Find where the given text appears and provide that cell's center as [X, Y] coordinate. 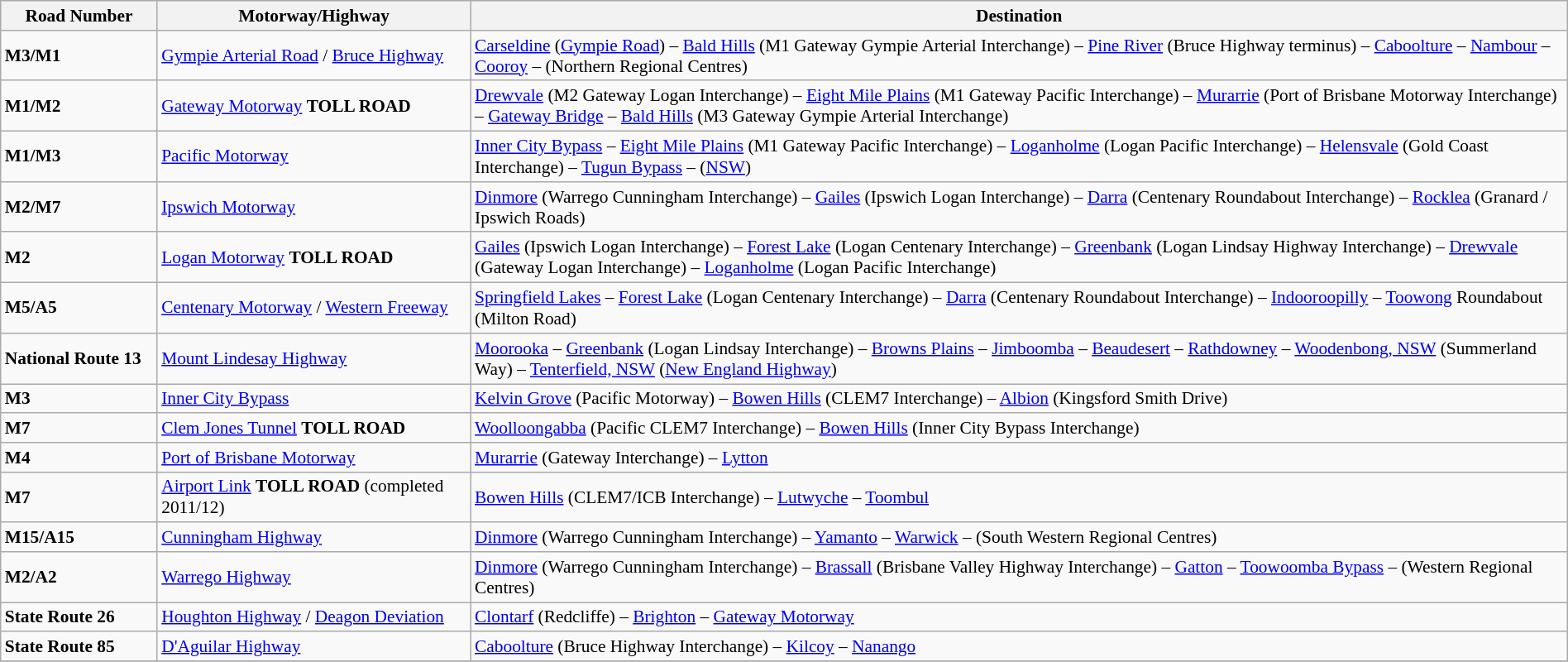
M1/M2 [79, 106]
M3/M1 [79, 56]
Motorway/Highway [314, 16]
Mount Lindesay Highway [314, 359]
Gateway Motorway TOLL ROAD [314, 106]
State Route 85 [79, 646]
Ipswich Motorway [314, 207]
National Route 13 [79, 359]
M2 [79, 258]
Dinmore (Warrego Cunningham Interchange) – Brassall (Brisbane Valley Highway Interchange) – Gatton – Toowoomba Bypass – (Western Regional Centres) [1019, 578]
Airport Link TOLL ROAD (completed 2011/12) [314, 496]
M4 [79, 458]
Logan Motorway TOLL ROAD [314, 258]
Port of Brisbane Motorway [314, 458]
M5/A5 [79, 308]
Road Number [79, 16]
Dinmore (Warrego Cunningham Interchange) – Yamanto – Warwick – (South Western Regional Centres) [1019, 537]
M15/A15 [79, 537]
Clontarf (Redcliffe) – Brighton – Gateway Motorway [1019, 617]
Gympie Arterial Road / Bruce Highway [314, 56]
Cunningham Highway [314, 537]
Inner City Bypass [314, 399]
D'Aguilar Highway [314, 646]
Centenary Motorway / Western Freeway [314, 308]
Warrego Highway [314, 578]
State Route 26 [79, 617]
Bowen Hills (CLEM7/ICB Interchange) – Lutwyche – Toombul [1019, 496]
Houghton Highway / Deagon Deviation [314, 617]
M3 [79, 399]
M1/M3 [79, 157]
Destination [1019, 16]
M2/A2 [79, 578]
Kelvin Grove (Pacific Motorway) – Bowen Hills (CLEM7 Interchange) – Albion (Kingsford Smith Drive) [1019, 399]
Pacific Motorway [314, 157]
Clem Jones Tunnel TOLL ROAD [314, 428]
Murarrie (Gateway Interchange) – Lytton [1019, 458]
M2/M7 [79, 207]
Caboolture (Bruce Highway Interchange) – Kilcoy – Nanango [1019, 646]
Woolloongabba (Pacific CLEM7 Interchange) – Bowen Hills (Inner City Bypass Interchange) [1019, 428]
